Identify which cell holds the provided text, then report its [X, Y] central coordinate. 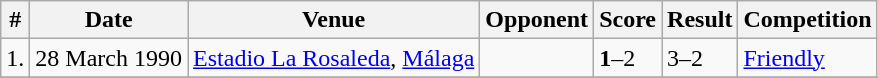
Venue [334, 20]
# [16, 20]
Opponent [537, 20]
Competition [808, 20]
28 March 1990 [109, 58]
Date [109, 20]
3–2 [700, 58]
Score [628, 20]
1. [16, 58]
1–2 [628, 58]
Friendly [808, 58]
Result [700, 20]
Estadio La Rosaleda, Málaga [334, 58]
